Pinpoint the cell where the given text exists, returning its [x, y] midpoint coordinate. 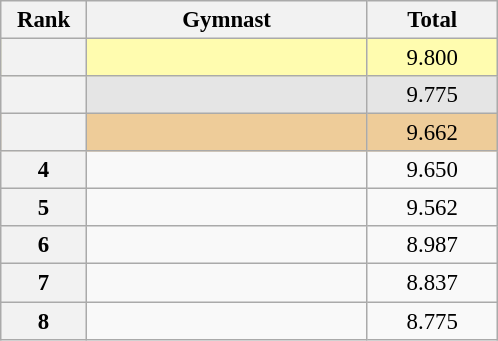
9.775 [432, 95]
Rank [44, 20]
8.775 [432, 321]
8 [44, 321]
9.562 [432, 208]
7 [44, 283]
Gymnast [226, 20]
8.837 [432, 283]
5 [44, 208]
9.650 [432, 170]
6 [44, 245]
Total [432, 20]
9.800 [432, 58]
4 [44, 170]
9.662 [432, 133]
8.987 [432, 245]
